Identify which cell holds the provided text, then report its [X, Y] central coordinate. 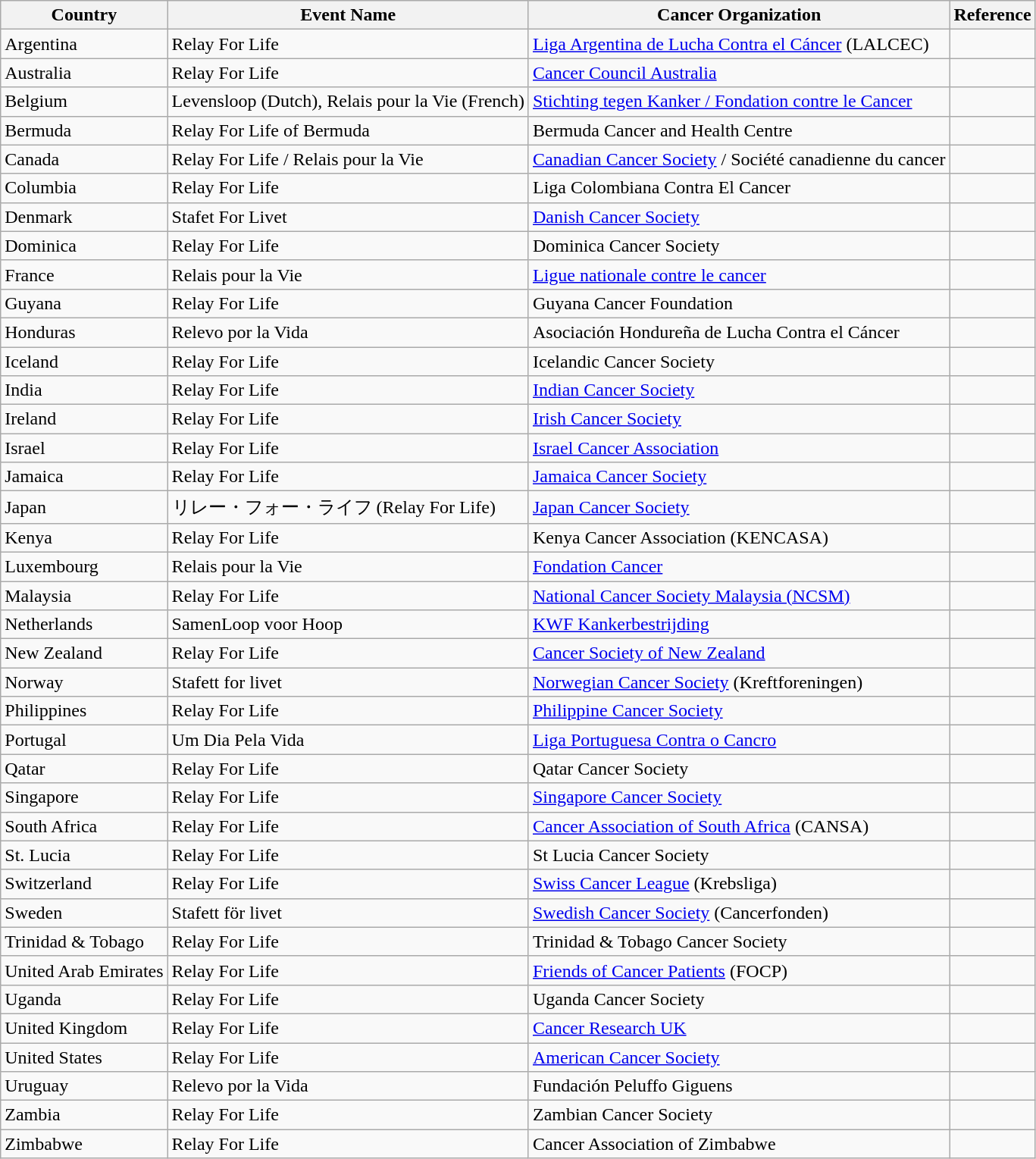
Japan [84, 508]
Zambian Cancer Society [738, 1115]
Cancer Association of Zimbabwe [738, 1144]
Bermuda Cancer and Health Centre [738, 130]
Netherlands [84, 625]
Country [84, 15]
Norwegian Cancer Society (Kreftforeningen) [738, 682]
Asociación Hondureña de Lucha Contra el Cáncer [738, 332]
Argentina [84, 44]
National Cancer Society Malaysia (NCSM) [738, 595]
Ligue nationale contre le cancer [738, 274]
United States [84, 1057]
Singapore [84, 797]
Sweden [84, 913]
リレー・フォー・ライフ (Relay For Life) [348, 508]
Levensloop (Dutch), Relais pour la Vie (French) [348, 102]
Trinidad & Tobago Cancer Society [738, 941]
St Lucia Cancer Society [738, 855]
Belgium [84, 102]
Uruguay [84, 1086]
Liga Argentina de Lucha Contra el Cáncer (LALCEC) [738, 44]
Liga Colombiana Contra El Cancer [738, 188]
Jamaica [84, 477]
Stafet For Livet [348, 217]
Friends of Cancer Patients (FOCP) [738, 970]
American Cancer Society [738, 1057]
Columbia [84, 188]
Um Dia Pela Vida [348, 740]
Dominica [84, 246]
Jamaica Cancer Society [738, 477]
Qatar [84, 769]
Guyana Cancer Foundation [738, 303]
Zimbabwe [84, 1144]
United Kingdom [84, 1028]
Relay For Life of Bermuda [348, 130]
Swiss Cancer League (Krebsliga) [738, 884]
Cancer Society of New Zealand [738, 653]
Cancer Research UK [738, 1028]
Indian Cancer Society [738, 390]
Philippine Cancer Society [738, 711]
Zambia [84, 1115]
Luxembourg [84, 566]
United Arab Emirates [84, 970]
Uganda [84, 999]
Dominica Cancer Society [738, 246]
Relay For Life / Relais pour la Vie [348, 159]
Stichting tegen Kanker / Fondation contre le Cancer [738, 102]
Danish Cancer Society [738, 217]
Bermuda [84, 130]
Guyana [84, 303]
Qatar Cancer Society [738, 769]
St. Lucia [84, 855]
Event Name [348, 15]
Norway [84, 682]
Fundación Peluffo Giguens [738, 1086]
New Zealand [84, 653]
France [84, 274]
Cancer Council Australia [738, 73]
Kenya [84, 537]
Fondation Cancer [738, 566]
Iceland [84, 362]
South Africa [84, 826]
Japan Cancer Society [738, 508]
Trinidad & Tobago [84, 941]
Ireland [84, 419]
Malaysia [84, 595]
Uganda Cancer Society [738, 999]
Canadian Cancer Society / Société canadienne du cancer [738, 159]
Cancer Association of South Africa (CANSA) [738, 826]
Portugal [84, 740]
Stafett för livet [348, 913]
Israel [84, 448]
Cancer Organization [738, 15]
Denmark [84, 217]
Singapore Cancer Society [738, 797]
Honduras [84, 332]
Icelandic Cancer Society [738, 362]
Australia [84, 73]
Reference [993, 15]
Israel Cancer Association [738, 448]
India [84, 390]
SamenLoop voor Hoop [348, 625]
Canada [84, 159]
Kenya Cancer Association (KENCASA) [738, 537]
Stafett for livet [348, 682]
Philippines [84, 711]
KWF Kankerbestrijding [738, 625]
Liga Portuguesa Contra o Cancro [738, 740]
Switzerland [84, 884]
Irish Cancer Society [738, 419]
Swedish Cancer Society (Cancerfonden) [738, 913]
